For the text-containing cell, return its midpoint in (x, y) coordinate format. 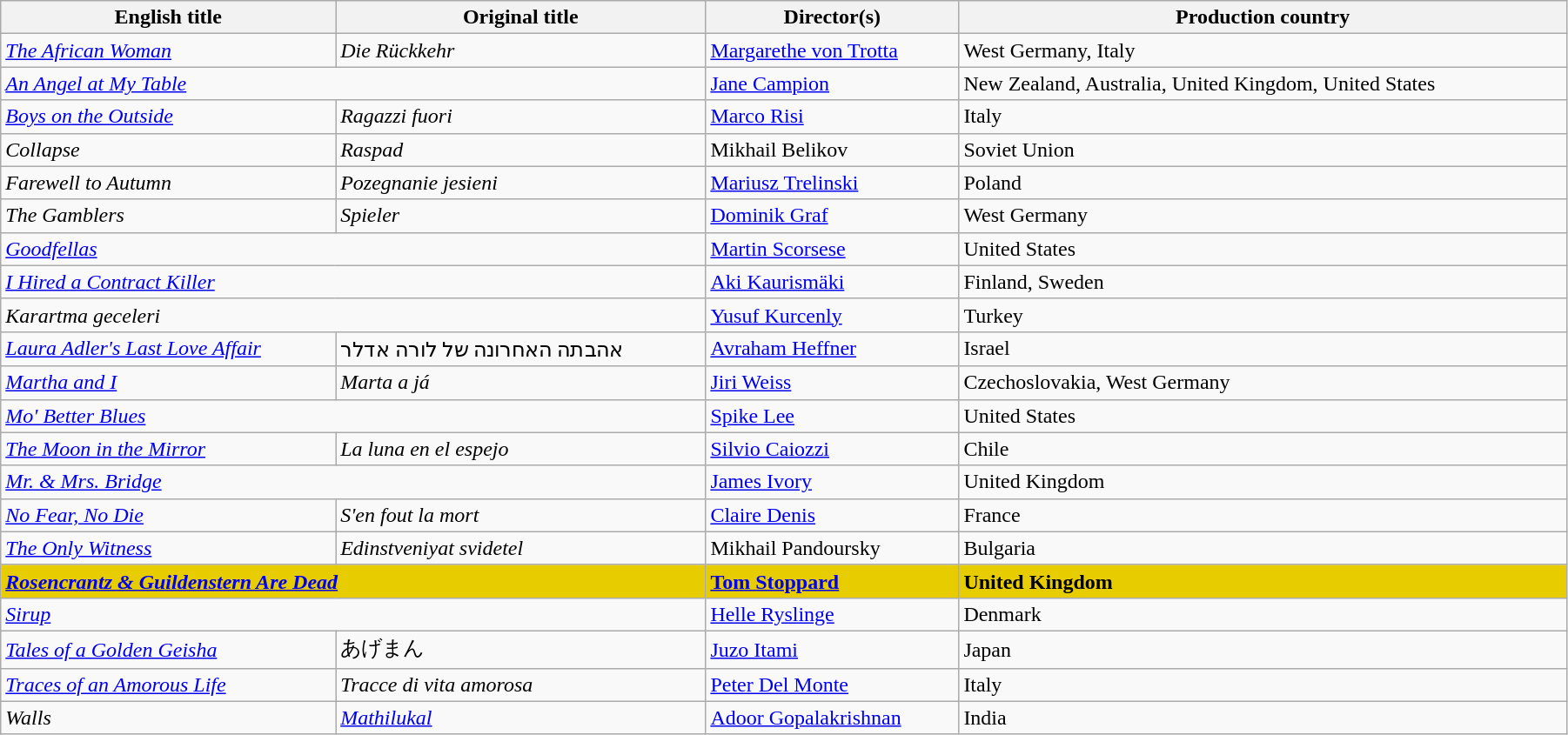
Ragazzi fuori (520, 117)
Claire Denis (832, 515)
Poland (1263, 183)
Yusuf Kurcenly (832, 315)
Juzo Itami (832, 649)
Production country (1263, 17)
Mikhail Belikov (832, 150)
Chile (1263, 449)
Sirup (353, 614)
An Angel at My Table (353, 84)
Peter Del Monte (832, 685)
Jiri Weiss (832, 383)
Tales of a Golden Geisha (169, 649)
La luna en el espejo (520, 449)
Mariusz Trelinski (832, 183)
Tom Stoppard (832, 581)
Die Rückkehr (520, 50)
Avraham Heffner (832, 349)
Marco Risi (832, 117)
Denmark (1263, 614)
Aki Kaurismäki (832, 282)
Traces of an Amorous Life (169, 685)
Collapse (169, 150)
Karartma geceleri (353, 315)
Original title (520, 17)
Edinstveniyat svidetel (520, 548)
English title (169, 17)
The Gamblers (169, 216)
אהבתה האחרונה של לורה אדלר (520, 349)
Marta a já (520, 383)
Walls (169, 718)
India (1263, 718)
Pozegnanie jesieni (520, 183)
Mr. & Mrs. Bridge (353, 482)
France (1263, 515)
Rosencrantz & Guildenstern Are Dead (353, 581)
West Germany, Italy (1263, 50)
Margarethe von Trotta (832, 50)
あげまん (520, 649)
Mathilukal (520, 718)
The Moon in the Mirror (169, 449)
Goodfellas (353, 249)
Director(s) (832, 17)
Farewell to Autumn (169, 183)
Tracce di vita amorosa (520, 685)
Helle Ryslinge (832, 614)
Mikhail Pandoursky (832, 548)
Martin Scorsese (832, 249)
Soviet Union (1263, 150)
Turkey (1263, 315)
Martha and I (169, 383)
Laura Adler's Last Love Affair (169, 349)
Spike Lee (832, 416)
Adoor Gopalakrishnan (832, 718)
Silvio Caiozzi (832, 449)
Israel (1263, 349)
Dominik Graf (832, 216)
James Ivory (832, 482)
Jane Campion (832, 84)
Japan (1263, 649)
Mo' Better Blues (353, 416)
New Zealand, Australia, United Kingdom, United States (1263, 84)
The Only Witness (169, 548)
Bulgaria (1263, 548)
Spieler (520, 216)
Czechoslovakia, West Germany (1263, 383)
Boys on the Outside (169, 117)
West Germany (1263, 216)
Raspad (520, 150)
I Hired a Contract Killer (353, 282)
S'en fout la mort (520, 515)
Finland, Sweden (1263, 282)
The African Woman (169, 50)
No Fear, No Die (169, 515)
